Locate the cell with the specified text and output its [X, Y] center coordinate. 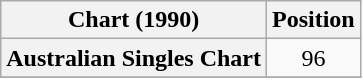
Australian Singles Chart [134, 58]
Position [314, 20]
Chart (1990) [134, 20]
96 [314, 58]
